Scan for the cell matching the given text and deliver its [X, Y] coordinate at center. 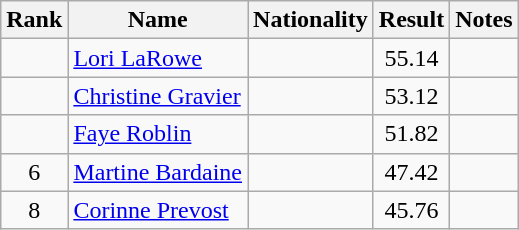
Nationality [311, 20]
Corinne Prevost [158, 210]
Result [411, 20]
6 [34, 172]
53.12 [411, 96]
Lori LaRowe [158, 58]
Christine Gravier [158, 96]
51.82 [411, 134]
8 [34, 210]
Faye Roblin [158, 134]
Name [158, 20]
55.14 [411, 58]
Rank [34, 20]
Martine Bardaine [158, 172]
45.76 [411, 210]
Notes [484, 20]
47.42 [411, 172]
